Determine the (X, Y) coordinate at the center of the cell enclosing the given text.  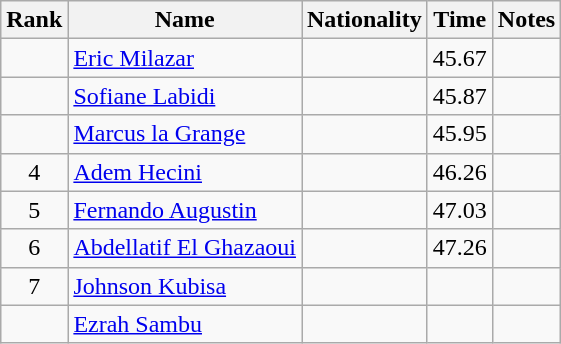
Eric Milazar (185, 58)
Time (460, 20)
Sofiane Labidi (185, 96)
46.26 (460, 172)
4 (34, 172)
47.26 (460, 248)
45.67 (460, 58)
Johnson Kubisa (185, 286)
Notes (526, 20)
Nationality (365, 20)
Abdellatif El Ghazaoui (185, 248)
6 (34, 248)
5 (34, 210)
Ezrah Sambu (185, 324)
45.95 (460, 134)
Rank (34, 20)
Name (185, 20)
7 (34, 286)
45.87 (460, 96)
Adem Hecini (185, 172)
47.03 (460, 210)
Fernando Augustin (185, 210)
Marcus la Grange (185, 134)
